Output the [X, Y] coordinate of the center of the cell containing the given text.  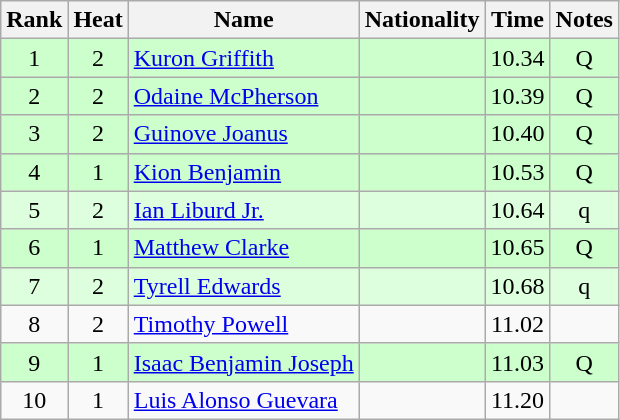
Heat [98, 20]
5 [34, 210]
Matthew Clarke [244, 248]
Isaac Benjamin Joseph [244, 362]
9 [34, 362]
Time [518, 20]
Luis Alonso Guevara [244, 400]
11.03 [518, 362]
Ian Liburd Jr. [244, 210]
Kuron Griffith [244, 58]
10.68 [518, 286]
10.53 [518, 172]
Odaine McPherson [244, 96]
10.40 [518, 134]
4 [34, 172]
Tyrell Edwards [244, 286]
Guinove Joanus [244, 134]
6 [34, 248]
Name [244, 20]
Kion Benjamin [244, 172]
10.39 [518, 96]
Notes [584, 20]
Rank [34, 20]
8 [34, 324]
3 [34, 134]
11.20 [518, 400]
Nationality [422, 20]
10.65 [518, 248]
11.02 [518, 324]
10.34 [518, 58]
Timothy Powell [244, 324]
10 [34, 400]
7 [34, 286]
10.64 [518, 210]
